For the text-containing cell, return its midpoint in (x, y) coordinate format. 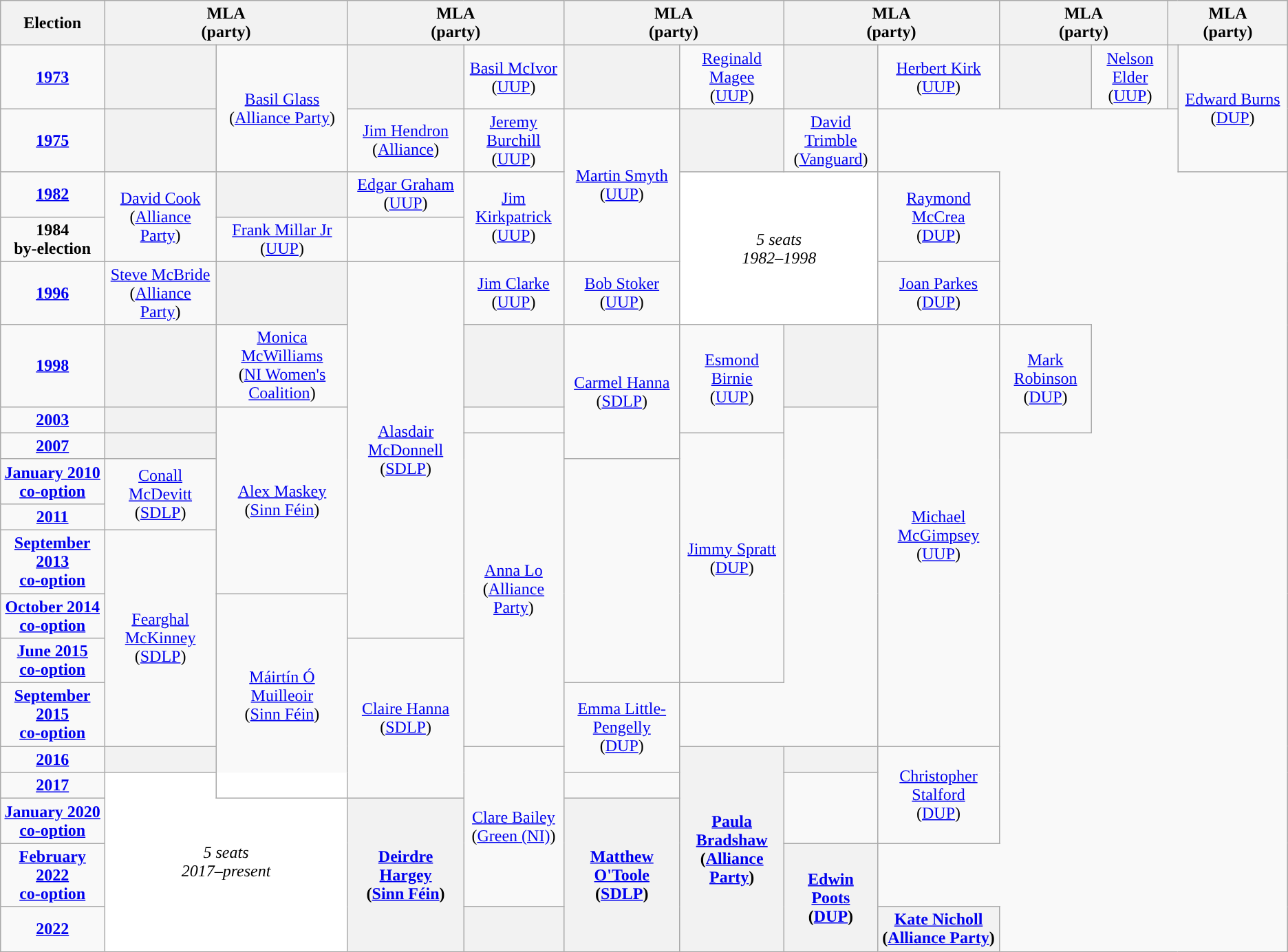
Emma Little-Pengelly(DUP) (622, 728)
2016 (52, 759)
2017 (52, 786)
June 2015co-option (52, 660)
Edgar Graham(UUP) (405, 194)
1996 (52, 293)
Jim Clarke(UUP) (513, 293)
Jimmy Spratt(DUP) (732, 557)
Conall McDevitt(SDLP) (161, 494)
1982 (52, 194)
Frank Millar Jr(UUP) (282, 239)
October 2014co-option (52, 615)
5 seats1982–1998 (779, 248)
2022 (52, 929)
Election (52, 23)
Martin Smyth(UUP) (622, 185)
Edwin Poots(DUP) (831, 897)
February 2022co-option (52, 875)
Anna Lo(Alliance Party) (513, 589)
David Cook(Alliance Party) (161, 217)
Máirtín Ó Muilleoir(Sinn Féin) (282, 695)
1998 (52, 366)
1973 (52, 77)
Herbert Kirk(UUP) (938, 77)
Matthew O'Toole(SDLP) (622, 875)
Joan Parkes(DUP) (938, 293)
September 2013co-option (52, 561)
Carmel Hanna(SDLP) (622, 392)
Alasdair McDonnell(SDLP) (405, 450)
Jim Hendron(Alliance) (405, 140)
Basil Glass(Alliance Party) (282, 109)
Deirdre Hargey(Sinn Féin) (405, 875)
Jeremy Burchill(UUP) (513, 140)
Raymond McCrea(DUP) (938, 217)
Steve McBride(Alliance Party) (161, 293)
Basil McIvor(UUP) (513, 77)
Monica McWilliams(NI Women's Coalition) (282, 366)
2011 (52, 517)
David Trimble(Vanguard) (831, 140)
Christopher Stalford(DUP) (938, 795)
Paula Bradshaw(Alliance Party) (732, 849)
January 2010co-option (52, 482)
Reginald Magee(UUP) (732, 77)
Nelson Elder(UUP) (1130, 77)
1984by-election (52, 239)
Bob Stoker(UUP) (622, 293)
Jim Kirkpatrick(UUP) (513, 217)
Kate Nicholl(Alliance Party) (938, 929)
2007 (52, 446)
Mark Robinson(DUP) (1046, 378)
September 2015co-option (52, 715)
Esmond Birnie(UUP) (732, 378)
Michael McGimpsey(UUP) (938, 535)
Clare Bailey(Green (NI)) (513, 827)
Fearghal McKinney(SDLP) (161, 638)
2003 (52, 420)
Alex Maskey(Sinn Féin) (282, 499)
Claire Hanna(SDLP) (405, 718)
1975 (52, 140)
Edward Burns(DUP) (1233, 109)
January 2020co-option (52, 821)
5 seats2017–present (226, 862)
